For the text-containing cell, return its midpoint in [x, y] coordinate format. 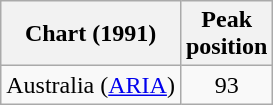
93 [226, 85]
Peakposition [226, 34]
Chart (1991) [91, 34]
Australia (ARIA) [91, 85]
